For the text-containing cell, return its midpoint in [x, y] coordinate format. 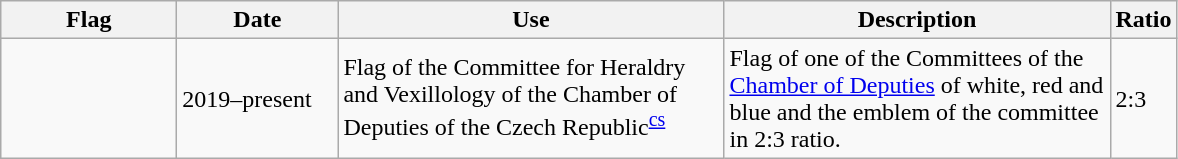
2019–present [258, 98]
2:3 [1144, 98]
Ratio [1144, 20]
Flag of one of the Committees of the Chamber of Deputies of white, red and blue and the emblem of the committee in 2:3 ratio. [917, 98]
Use [531, 20]
Flag of the Committee for Heraldry and Vexillology of the Chamber of Deputies of the Czech Republiccs [531, 98]
Flag [89, 20]
Date [258, 20]
Description [917, 20]
